Output the [x, y] coordinate of the center of the cell containing the given text.  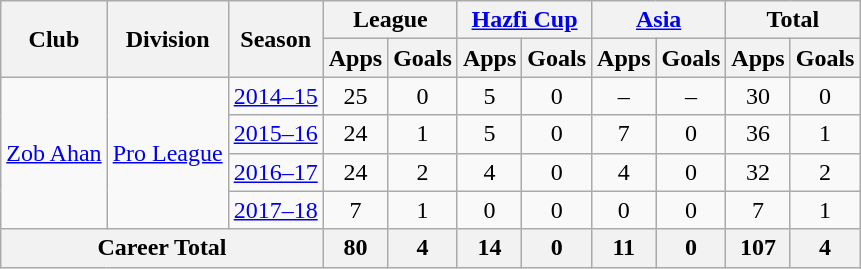
25 [355, 96]
2015–16 [276, 134]
Total [793, 20]
107 [758, 248]
Season [276, 39]
Division [168, 39]
League [390, 20]
Asia [659, 20]
80 [355, 248]
36 [758, 134]
Pro League [168, 153]
Career Total [162, 248]
32 [758, 172]
14 [489, 248]
2014–15 [276, 96]
Club [54, 39]
30 [758, 96]
Zob Ahan [54, 153]
11 [624, 248]
2016–17 [276, 172]
Hazfi Cup [524, 20]
2017–18 [276, 210]
